From the cell containing the given text, extract its center point as [X, Y] coordinate. 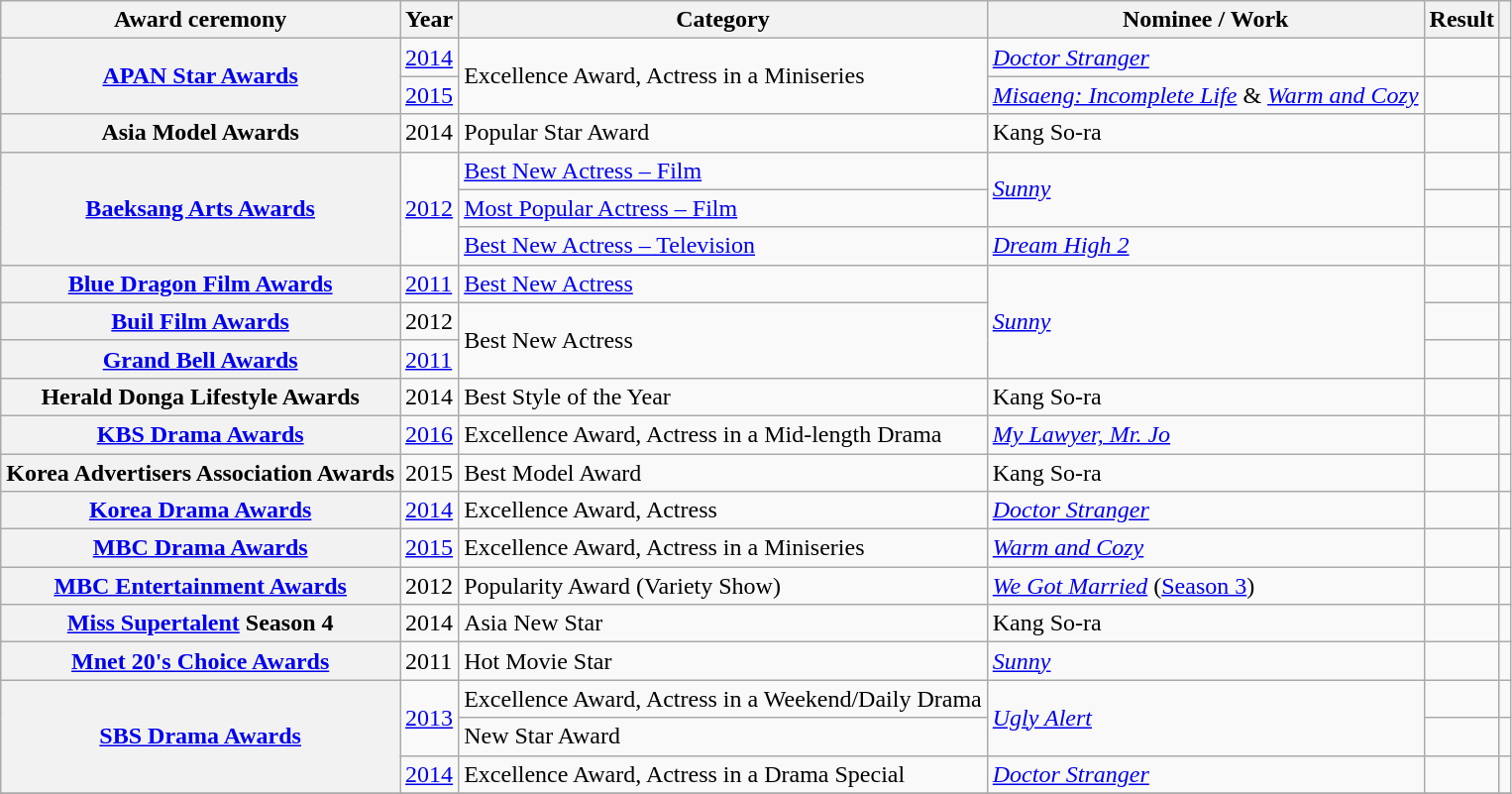
Result [1461, 20]
Warm and Cozy [1205, 548]
Hot Movie Star [723, 661]
MBC Entertainment Awards [200, 586]
Excellence Award, Actress in a Drama Special [723, 774]
Excellence Award, Actress in a Weekend/Daily Drama [723, 699]
Asia New Star [723, 624]
New Star Award [723, 737]
Most Popular Actress – Film [723, 208]
SBS Drama Awards [200, 737]
Asia Model Awards [200, 133]
Mnet 20's Choice Awards [200, 661]
Buil Film Awards [200, 321]
We Got Married (Season 3) [1205, 586]
Blue Dragon Film Awards [200, 284]
Best Model Award [723, 473]
2016 [430, 434]
Baeksang Arts Awards [200, 208]
Dream High 2 [1205, 246]
Korea Advertisers Association Awards [200, 473]
Excellence Award, Actress in a Mid-length Drama [723, 434]
KBS Drama Awards [200, 434]
Popularity Award (Variety Show) [723, 586]
Category [723, 20]
MBC Drama Awards [200, 548]
Ugly Alert [1205, 718]
Excellence Award, Actress [723, 510]
Popular Star Award [723, 133]
Grand Bell Awards [200, 359]
Best New Actress – Film [723, 170]
Year [430, 20]
Miss Supertalent Season 4 [200, 624]
2013 [430, 718]
Best Style of the Year [723, 397]
Best New Actress – Television [723, 246]
Korea Drama Awards [200, 510]
APAN Star Awards [200, 76]
Nominee / Work [1205, 20]
My Lawyer, Mr. Jo [1205, 434]
Herald Donga Lifestyle Awards [200, 397]
Award ceremony [200, 20]
Misaeng: Incomplete Life & Warm and Cozy [1205, 95]
